Return [X, Y] of the center of cell containing provided text 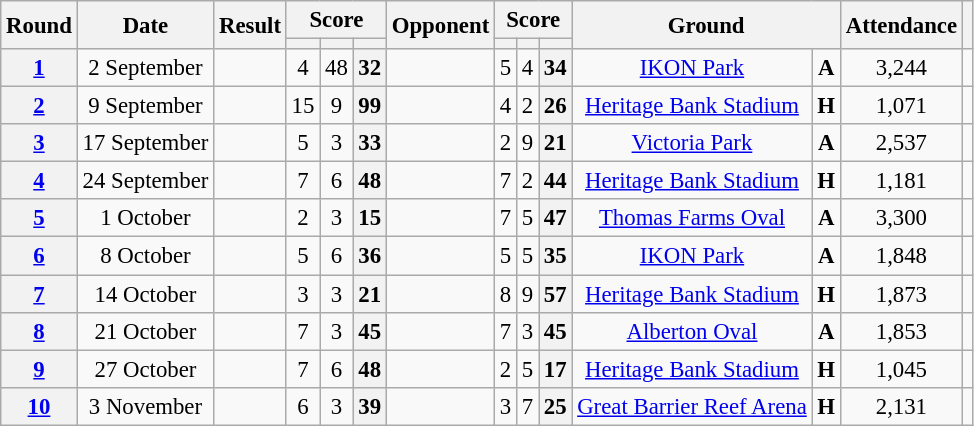
Thomas Farms Oval [692, 219]
14 October [145, 294]
99 [370, 106]
1,045 [901, 369]
44 [554, 181]
3,244 [901, 68]
27 October [145, 369]
1,873 [901, 294]
10 [39, 406]
1 [39, 68]
1 October [145, 219]
47 [554, 219]
1,853 [901, 331]
1,848 [901, 256]
9 September [145, 106]
33 [370, 143]
Result [250, 25]
35 [554, 256]
1,181 [901, 181]
Opponent [440, 25]
17 September [145, 143]
Victoria Park [692, 143]
Date [145, 25]
Round [39, 25]
1,071 [901, 106]
32 [370, 68]
24 September [145, 181]
21 October [145, 331]
17 [554, 369]
Attendance [901, 25]
8 October [145, 256]
26 [554, 106]
36 [370, 256]
Great Barrier Reef Arena [692, 406]
2 September [145, 68]
25 [554, 406]
57 [554, 294]
34 [554, 68]
Ground [706, 25]
2,131 [901, 406]
3,300 [901, 219]
2,537 [901, 143]
39 [370, 406]
3 November [145, 406]
Alberton Oval [692, 331]
